Provide the (x, y) coordinate of the cell's center where the given text is located.  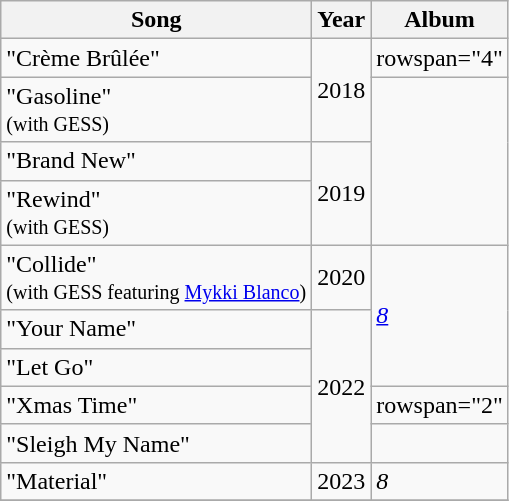
Year (342, 20)
"Brand New" (156, 161)
2022 (342, 386)
"Rewind"(with GESS) (156, 212)
"Xmas Time" (156, 405)
"Collide"(with GESS featuring Mykki Blanco) (156, 278)
rowspan="4" (440, 58)
Song (156, 20)
2019 (342, 194)
"Let Go" (156, 367)
2020 (342, 278)
"Material" (156, 481)
2018 (342, 90)
rowspan="2" (440, 405)
"Sleigh My Name" (156, 443)
2023 (342, 481)
"Your Name" (156, 329)
"Crème Brûlée" (156, 58)
"Gasoline"(with GESS) (156, 110)
Album (440, 20)
